Find where the given text appears and provide that cell's center as (X, Y) coordinate. 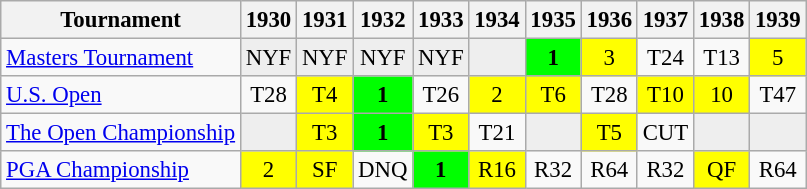
T47 (778, 95)
T4 (325, 95)
1934 (497, 20)
T10 (665, 95)
PGA Championship (121, 170)
Masters Tournament (121, 58)
10 (722, 95)
U.S. Open (121, 95)
1937 (665, 20)
DNQ (383, 170)
5 (778, 58)
T21 (497, 133)
1939 (778, 20)
1936 (609, 20)
The Open Championship (121, 133)
1930 (268, 20)
T5 (609, 133)
1935 (553, 20)
Tournament (121, 20)
1931 (325, 20)
1938 (722, 20)
T6 (553, 95)
3 (609, 58)
QF (722, 170)
1933 (441, 20)
R16 (497, 170)
SF (325, 170)
T24 (665, 58)
CUT (665, 133)
T26 (441, 95)
T13 (722, 58)
1932 (383, 20)
